Scan for the cell matching the given text and deliver its (X, Y) coordinate at center. 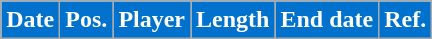
Length (233, 20)
Pos. (86, 20)
Player (152, 20)
End date (327, 20)
Ref. (406, 20)
Date (30, 20)
